From the cell containing the given text, extract its center point as [X, Y] coordinate. 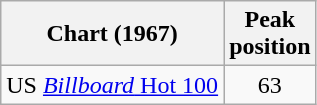
Peakposition [270, 34]
US Billboard Hot 100 [112, 85]
63 [270, 85]
Chart (1967) [112, 34]
